Scan for the cell matching the given text and deliver its (X, Y) coordinate at center. 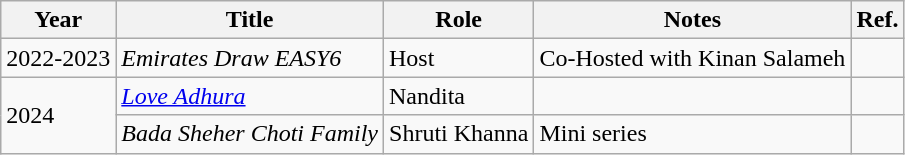
2024 (58, 115)
Love Adhura (250, 96)
Nandita (459, 96)
Notes (692, 20)
Co-Hosted with Kinan Salameh (692, 58)
Mini series (692, 134)
Bada Sheher Choti Family (250, 134)
Ref. (878, 20)
Host (459, 58)
Title (250, 20)
2022-2023 (58, 58)
Emirates Draw EASY6 (250, 58)
Year (58, 20)
Role (459, 20)
Shruti Khanna (459, 134)
